Provide the [X, Y] coordinate of the cell's center where the given text is located.  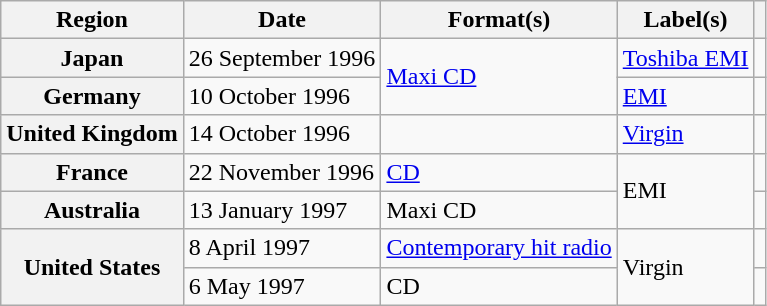
Date [282, 20]
Germany [92, 96]
United States [92, 267]
Japan [92, 58]
14 October 1996 [282, 134]
13 January 1997 [282, 210]
France [92, 172]
22 November 1996 [282, 172]
Label(s) [686, 20]
Toshiba EMI [686, 58]
Contemporary hit radio [499, 248]
Region [92, 20]
Format(s) [499, 20]
United Kingdom [92, 134]
10 October 1996 [282, 96]
6 May 1997 [282, 286]
26 September 1996 [282, 58]
Australia [92, 210]
8 April 1997 [282, 248]
